Identify which cell holds the provided text, then report its [X, Y] central coordinate. 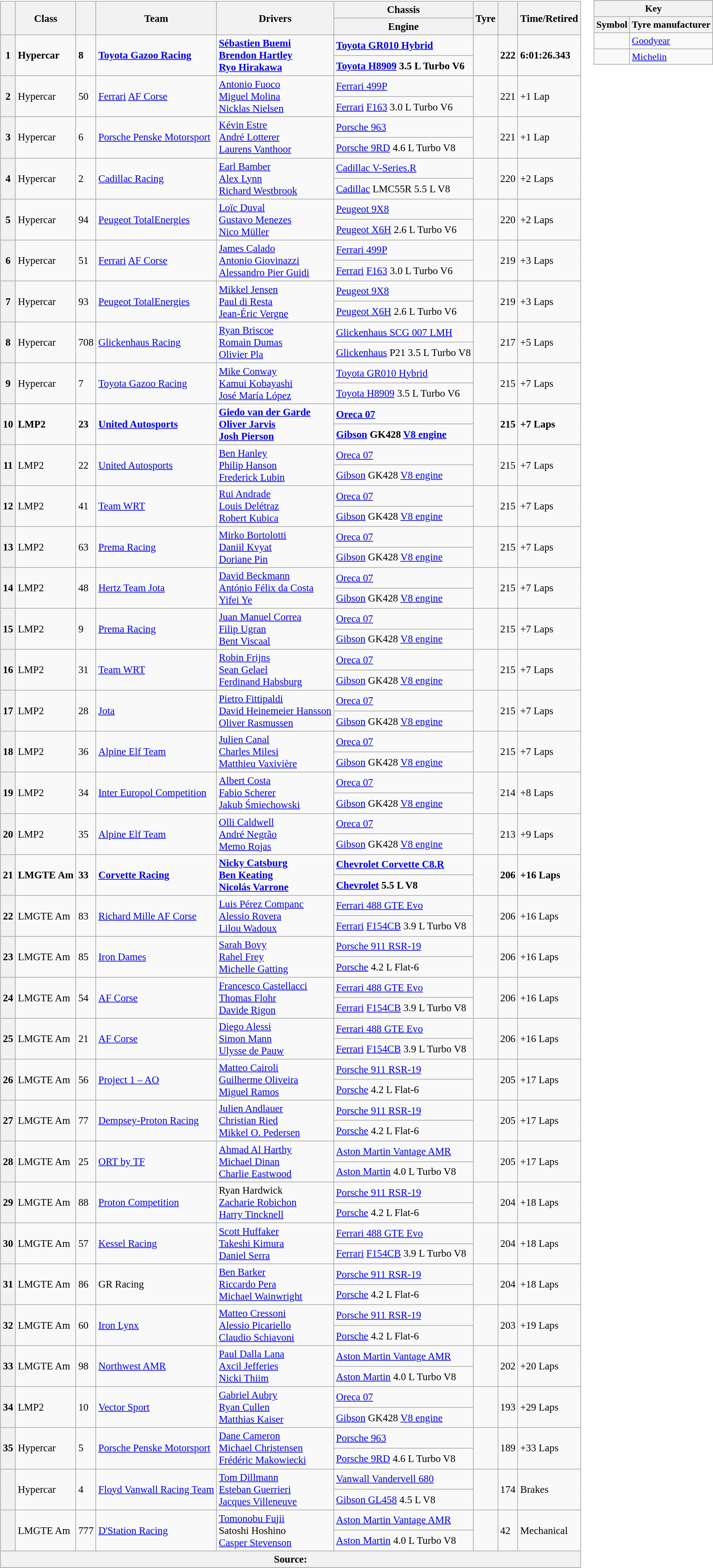
Ryan Hardwick Zacharie Robichon Harry Tincknell [275, 1203]
56 [86, 1080]
+29 Laps [549, 1407]
Chassis [404, 10]
James Calado Antonio Giovinazzi Alessandro Pier Guidi [275, 260]
Engine [404, 27]
ORT by TF [156, 1161]
214 [508, 793]
Cadillac Racing [156, 178]
Olli Caldwell André Negrão Memo Rojas [275, 834]
Julien Canal Charles Milesi Matthieu Vaxivière [275, 752]
Iron Dames [156, 957]
213 [508, 834]
Luis Pérez Companc Alessio Rovera Lilou Wadoux [275, 916]
+9 Laps [549, 834]
26 [8, 1080]
24 [8, 998]
20 [8, 834]
Paul Dalla Lana Axcil Jefferies Nicki Thiim [275, 1366]
42 [508, 1530]
217 [508, 342]
Tyre [485, 18]
63 [86, 547]
Proton Competition [156, 1203]
Nicky Catsburg Ben Keating Nicolás Varrone [275, 875]
193 [508, 1407]
+19 Laps [549, 1326]
Albert Costa Fabio Scherer Jakub Śmiechowski [275, 793]
Mike Conway Kamui Kobayashi José María López [275, 383]
Tyre manufacturer [671, 25]
51 [86, 260]
98 [86, 1366]
41 [86, 506]
Glickenhaus SCG 007 LMH [404, 332]
Ben Hanley Philip Hanson Frederick Lubin [275, 465]
Mikkel Jensen Paul di Resta Jean-Éric Vergne [275, 301]
Hertz Team Jota [156, 588]
Glickenhaus P21 3.5 L Turbo V8 [404, 352]
Brakes [549, 1489]
Julien Andlauer Christian Ried Mikkel O. Pedersen [275, 1121]
Team [156, 18]
54 [86, 998]
203 [508, 1326]
3 [8, 137]
Juan Manuel Correa Filip Ugran Bent Viscaal [275, 629]
Goodyear [671, 41]
D'Station Racing [156, 1530]
Vanwall Vandervell 680 [404, 1479]
48 [86, 588]
13 [8, 547]
Vector Sport [156, 1407]
Glickenhaus Racing [156, 342]
Richard Mille AF Corse [156, 916]
Drivers [275, 18]
Chevrolet 5.5 L V8 [404, 885]
Gibson GL458 4.5 L V8 [404, 1500]
Key [654, 9]
Kessel Racing [156, 1243]
202 [508, 1366]
Tom Dillmann Esteban Guerrieri Jacques Villeneuve [275, 1489]
Ahmad Al Harthy Michael Dinan Charlie Eastwood [275, 1161]
Cadillac V-Series.R [404, 168]
6:01:26.343 [549, 55]
+8 Laps [549, 793]
11 [8, 465]
+5 Laps [549, 342]
Antonio Fuoco Miguel Molina Nicklas Nielsen [275, 97]
15 [8, 629]
16 [8, 670]
18 [8, 752]
1 [8, 55]
Loïc Duval Gustavo Menezes Nico Müller [275, 220]
Matteo Cressoni Alessio Picariello Claudio Schiavoni [275, 1326]
777 [86, 1530]
Robin Frijns Sean Gelael Ferdinand Habsburg [275, 670]
32 [8, 1326]
+20 Laps [549, 1366]
Mechanical [549, 1530]
Project 1 – AO [156, 1080]
Scott Huffaker Takeshi Kimura Daniel Serra [275, 1243]
Francesco Castellacci Thomas Flohr Davide Rigon [275, 998]
Mirko Bortolotti Daniil Kvyat Doriane Pin [275, 547]
Inter Europol Competition [156, 793]
77 [86, 1121]
83 [86, 916]
222 [508, 55]
708 [86, 342]
Cadillac LMC55R 5.5 L V8 [404, 189]
Giedo van der Garde Oliver Jarvis Josh Pierson [275, 424]
Corvette Racing [156, 875]
Michelin [671, 57]
Floyd Vanwall Racing Team [156, 1489]
Rui Andrade Louis Delétraz Robert Kubica [275, 506]
19 [8, 793]
85 [86, 957]
94 [86, 220]
Ryan Briscoe Romain Dumas Olivier Pla [275, 342]
93 [86, 301]
Time/Retired [549, 18]
Tomonobu Fujii Satoshi Hoshino Casper Stevenson [275, 1530]
29 [8, 1203]
27 [8, 1121]
GR Racing [156, 1284]
Iron Lynx [156, 1326]
12 [8, 506]
+33 Laps [549, 1448]
Sarah Bovy Rahel Frey Michelle Gatting [275, 957]
17 [8, 711]
Sébastien Buemi Brendon Hartley Ryo Hirakawa [275, 55]
189 [508, 1448]
David Beckmann António Félix da Costa Yifei Ye [275, 588]
14 [8, 588]
Pietro Fittipaldi David Heinemeier Hansson Oliver Rasmussen [275, 711]
86 [86, 1284]
Earl Bamber Alex Lynn Richard Westbrook [275, 178]
Jota [156, 711]
Class [46, 18]
Dempsey-Proton Racing [156, 1121]
Matteo Cairoli Guilherme Oliveira Miguel Ramos [275, 1080]
88 [86, 1203]
Symbol [612, 25]
30 [8, 1243]
36 [86, 752]
60 [86, 1326]
Ben Barker Riccardo Pera Michael Wainwright [275, 1284]
174 [508, 1489]
Kévin Estre André Lotterer Laurens Vanthoor [275, 137]
Gabriel Aubry Ryan Cullen Matthias Kaiser [275, 1407]
Diego Alessi Simon Mann Ulysse de Pauw [275, 1038]
Dane Cameron Michael Christensen Frédéric Makowiecki [275, 1448]
Source: [291, 1559]
Northwest AMR [156, 1366]
Chevrolet Corvette C8.R [404, 865]
50 [86, 97]
57 [86, 1243]
